Search for the cell housing the specified text and yield its [X, Y] center coordinate. 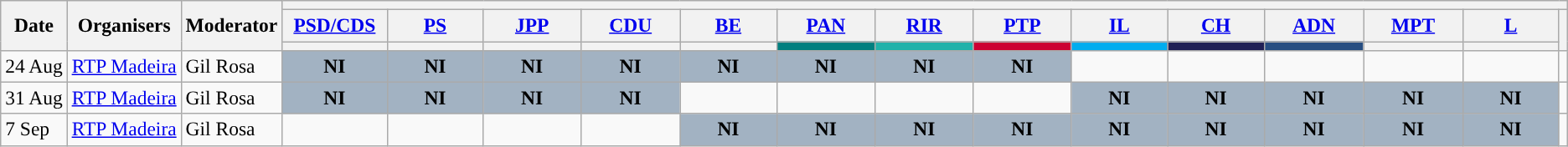
PSD/CDS [335, 25]
CH [1216, 25]
L [1511, 25]
31 Aug [34, 98]
BE [729, 25]
PTP [1022, 25]
RIR [925, 25]
JPP [533, 25]
PAN [826, 25]
24 Aug [34, 66]
7 Sep [34, 129]
Date [34, 25]
CDU [631, 25]
MPT [1413, 25]
ADN [1313, 25]
Moderator [231, 25]
IL [1119, 25]
Organisers [124, 25]
PS [436, 25]
